Determine the [x, y] coordinate at the center of the cell enclosing the given text.  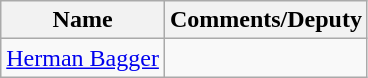
Name [83, 20]
Comments/Deputy [266, 20]
Herman Bagger [83, 58]
